Provide the (X, Y) coordinate of the cell's center where the given text is located.  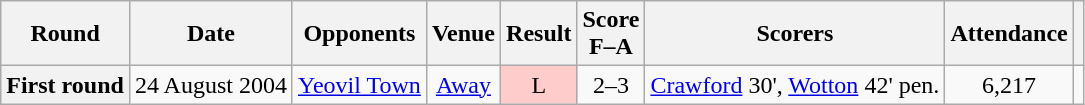
Result (539, 34)
6,217 (1009, 85)
Venue (463, 34)
2–3 (611, 85)
Opponents (359, 34)
L (539, 85)
Round (66, 34)
ScoreF–A (611, 34)
Yeovil Town (359, 85)
Attendance (1009, 34)
First round (66, 85)
Date (210, 34)
Scorers (795, 34)
Crawford 30', Wotton 42' pen. (795, 85)
Away (463, 85)
24 August 2004 (210, 85)
